Locate the cell with the specified text and output its (x, y) center coordinate. 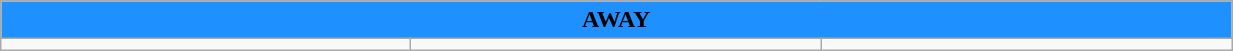
AWAY (616, 20)
